Determine the [X, Y] coordinate at the center of the cell enclosing the given text.  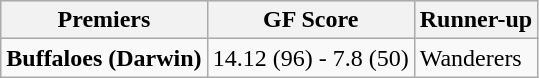
Wanderers [476, 58]
14.12 (96) - 7.8 (50) [310, 58]
Buffaloes (Darwin) [104, 58]
Runner-up [476, 20]
GF Score [310, 20]
Premiers [104, 20]
